Find where the given text appears and provide that cell's center as (X, Y) coordinate. 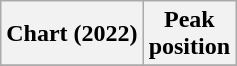
Chart (2022) (72, 34)
Peakposition (189, 34)
